Extract the (x, y) coordinate from the center of the cell holding the provided text.  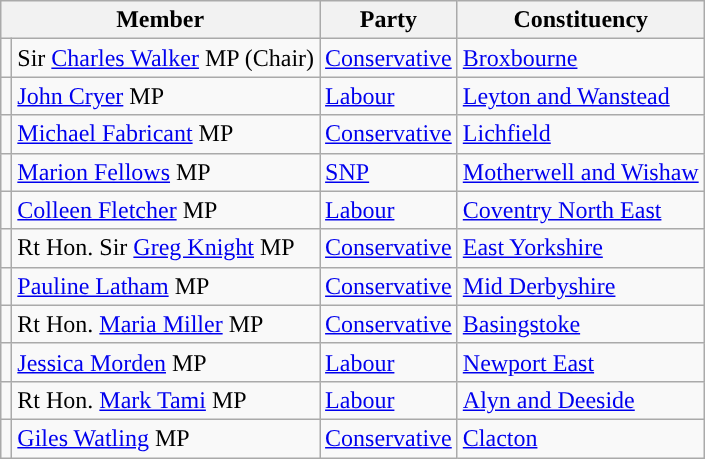
Rt Hon. Sir Greg Knight MP (166, 248)
Giles Watling MP (166, 438)
Alyn and Deeside (580, 400)
Pauline Latham MP (166, 286)
Rt Hon. Maria Miller MP (166, 324)
Rt Hon. Mark Tami MP (166, 400)
Sir Charles Walker MP (Chair) (166, 58)
Colleen Fletcher MP (166, 210)
Clacton (580, 438)
East Yorkshire (580, 248)
Jessica Morden MP (166, 362)
Mid Derbyshire (580, 286)
Party (389, 20)
Motherwell and Wishaw (580, 172)
Lichfield (580, 134)
SNP (389, 172)
Michael Fabricant MP (166, 134)
John Cryer MP (166, 96)
Broxbourne (580, 58)
Newport East (580, 362)
Member (160, 20)
Marion Fellows MP (166, 172)
Basingstoke (580, 324)
Constituency (580, 20)
Coventry North East (580, 210)
Leyton and Wanstead (580, 96)
